Determine the [x, y] coordinate at the center of the cell enclosing the given text.  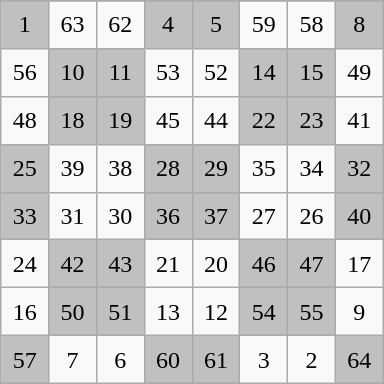
50 [73, 312]
57 [25, 359]
46 [264, 264]
30 [120, 216]
9 [359, 312]
33 [25, 216]
26 [312, 216]
59 [264, 25]
38 [120, 168]
28 [168, 168]
8 [359, 25]
6 [120, 359]
4 [168, 25]
45 [168, 120]
63 [73, 25]
5 [216, 25]
47 [312, 264]
16 [25, 312]
24 [25, 264]
56 [25, 73]
40 [359, 216]
34 [312, 168]
14 [264, 73]
58 [312, 25]
35 [264, 168]
15 [312, 73]
61 [216, 359]
54 [264, 312]
41 [359, 120]
25 [25, 168]
60 [168, 359]
36 [168, 216]
13 [168, 312]
20 [216, 264]
2 [312, 359]
53 [168, 73]
22 [264, 120]
32 [359, 168]
1 [25, 25]
23 [312, 120]
64 [359, 359]
48 [25, 120]
10 [73, 73]
39 [73, 168]
12 [216, 312]
42 [73, 264]
51 [120, 312]
19 [120, 120]
21 [168, 264]
37 [216, 216]
55 [312, 312]
29 [216, 168]
52 [216, 73]
44 [216, 120]
62 [120, 25]
27 [264, 216]
18 [73, 120]
7 [73, 359]
49 [359, 73]
17 [359, 264]
3 [264, 359]
11 [120, 73]
31 [73, 216]
43 [120, 264]
